Scan for the cell matching the given text and deliver its (x, y) coordinate at center. 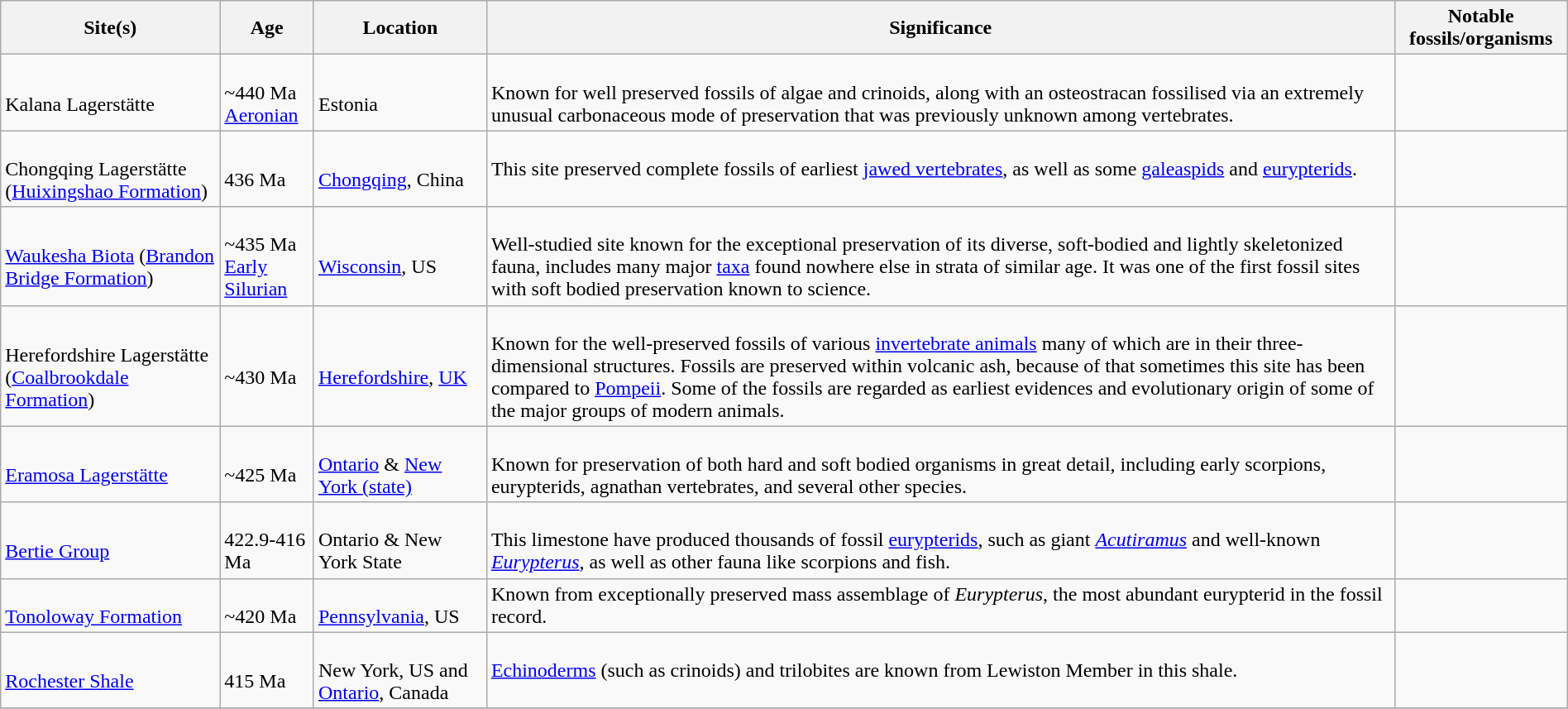
~440 MaAeronian (267, 93)
Herefordshire Lagerstätte (Coalbrookdale Formation) (111, 366)
422.9-416 Ma (267, 540)
436 Ma (267, 169)
Estonia (400, 93)
Location (400, 28)
Bertie Group (111, 540)
~430 Ma (267, 366)
~420 Ma (267, 606)
Chongqing Lagerstätte (Huixingshao Formation) (111, 169)
Pennsylvania, US (400, 606)
415 Ma (267, 670)
Significance (940, 28)
This site preserved complete fossils of earliest jawed vertebrates, as well as some galeaspids and eurypterids. (940, 169)
New York, US and Ontario, Canada (400, 670)
Herefordshire, UK (400, 366)
Ontario & New York State (400, 540)
Notable fossils/organisms (1480, 28)
Kalana Lagerstätte (111, 93)
Eramosa Lagerstätte (111, 464)
Tonoloway Formation (111, 606)
Waukesha Biota (Brandon Bridge Formation) (111, 256)
Known from exceptionally preserved mass assemblage of Eurypterus, the most abundant eurypterid in the fossil record. (940, 606)
Wisconsin, US (400, 256)
~435 MaEarly Silurian (267, 256)
Chongqing, China (400, 169)
Ontario & New York (state) (400, 464)
Rochester Shale (111, 670)
Site(s) (111, 28)
~425 Ma (267, 464)
Echinoderms (such as crinoids) and trilobites are known from Lewiston Member in this shale. (940, 670)
Age (267, 28)
